Return the (X, Y) coordinate for the center point of the cell that contains the specified text.  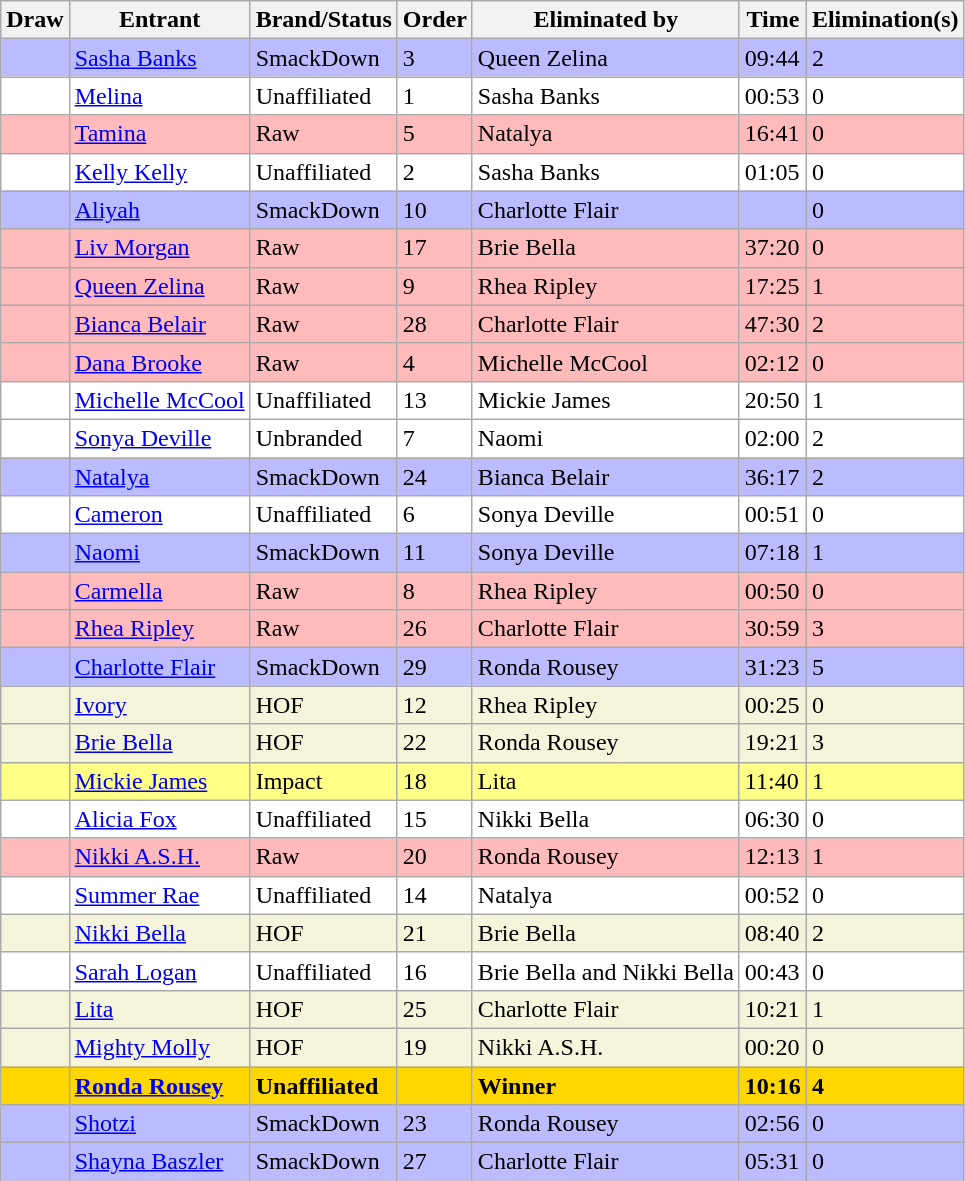
12 (434, 705)
26 (434, 629)
Unbranded (324, 438)
16 (434, 971)
19:21 (772, 743)
09:44 (772, 58)
6 (434, 515)
02:12 (772, 362)
Brie Bella and Nikki Bella (606, 971)
02:56 (772, 1124)
36:17 (772, 477)
10:21 (772, 1009)
Elimination(s) (885, 20)
17 (434, 248)
Eliminated by (606, 20)
Sarah Logan (160, 971)
Tamina (160, 134)
25 (434, 1009)
Shotzi (160, 1124)
21 (434, 933)
8 (434, 591)
28 (434, 324)
Cameron (160, 515)
9 (434, 286)
29 (434, 667)
37:20 (772, 248)
00:43 (772, 971)
22 (434, 743)
06:30 (772, 819)
24 (434, 477)
00:25 (772, 705)
11 (434, 553)
Aliyah (160, 210)
31:23 (772, 667)
7 (434, 438)
00:50 (772, 591)
14 (434, 895)
20:50 (772, 400)
Order (434, 20)
Carmella (160, 591)
08:40 (772, 933)
Summer Rae (160, 895)
11:40 (772, 781)
00:51 (772, 515)
10 (434, 210)
Alicia Fox (160, 819)
47:30 (772, 324)
01:05 (772, 172)
Time (772, 20)
Entrant (160, 20)
10:16 (772, 1085)
16:41 (772, 134)
Winner (606, 1085)
00:53 (772, 96)
Ivory (160, 705)
Impact (324, 781)
12:13 (772, 857)
02:00 (772, 438)
Kelly Kelly (160, 172)
Shayna Baszler (160, 1162)
05:31 (772, 1162)
Mighty Molly (160, 1047)
00:20 (772, 1047)
Draw (35, 20)
00:52 (772, 895)
07:18 (772, 553)
20 (434, 857)
30:59 (772, 629)
27 (434, 1162)
18 (434, 781)
Brand/Status (324, 20)
23 (434, 1124)
15 (434, 819)
Melina (160, 96)
17:25 (772, 286)
13 (434, 400)
Dana Brooke (160, 362)
19 (434, 1047)
Liv Morgan (160, 248)
